Search for the cell housing the specified text and yield its (x, y) center coordinate. 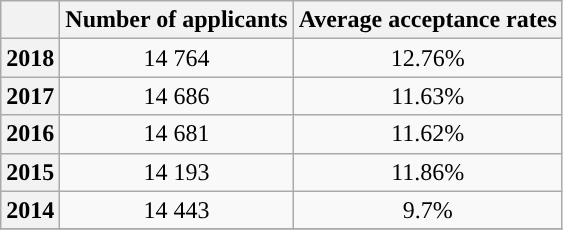
14 193 (176, 172)
14 686 (176, 96)
14 681 (176, 134)
11.86% (428, 172)
Average acceptance rates (428, 20)
2014 (30, 210)
11.63% (428, 96)
14 764 (176, 58)
2017 (30, 96)
2018 (30, 58)
9.7% (428, 210)
11.62% (428, 134)
12.76% (428, 58)
2016 (30, 134)
2015 (30, 172)
Number of applicants (176, 20)
14 443 (176, 210)
